Scan for the cell matching the given text and deliver its (x, y) coordinate at center. 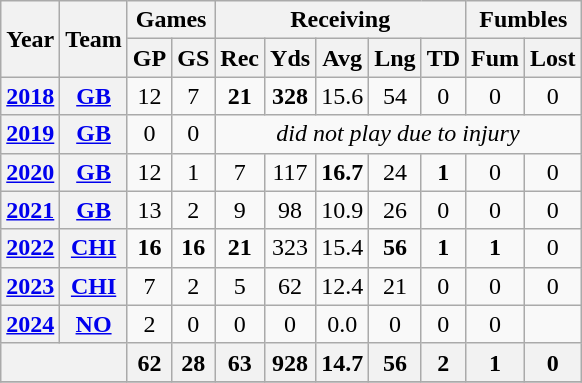
28 (194, 362)
24 (395, 172)
15.6 (342, 96)
98 (290, 210)
2019 (30, 134)
12.4 (342, 286)
Yds (290, 58)
Fumbles (524, 20)
Fum (496, 58)
GP (149, 58)
14.7 (342, 362)
Lng (395, 58)
2021 (30, 210)
26 (395, 210)
2018 (30, 96)
2023 (30, 286)
54 (395, 96)
10.9 (342, 210)
0.0 (342, 324)
Team (94, 39)
5 (240, 286)
Games (170, 20)
328 (290, 96)
2024 (30, 324)
2022 (30, 248)
Lost (553, 58)
9 (240, 210)
Rec (240, 58)
928 (290, 362)
117 (290, 172)
GS (194, 58)
323 (290, 248)
Year (30, 39)
TD (443, 58)
Receiving (340, 20)
15.4 (342, 248)
13 (149, 210)
NO (94, 324)
63 (240, 362)
2020 (30, 172)
Avg (342, 58)
16.7 (342, 172)
did not play due to injury (398, 134)
